Detect which cell encompasses the target text, then output its (x, y) center coordinate. 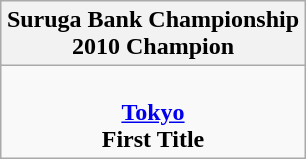
Suruga Bank Championship2010 Champion (152, 34)
TokyoFirst Title (152, 112)
